Output the (X, Y) coordinate of the center of the cell containing the given text.  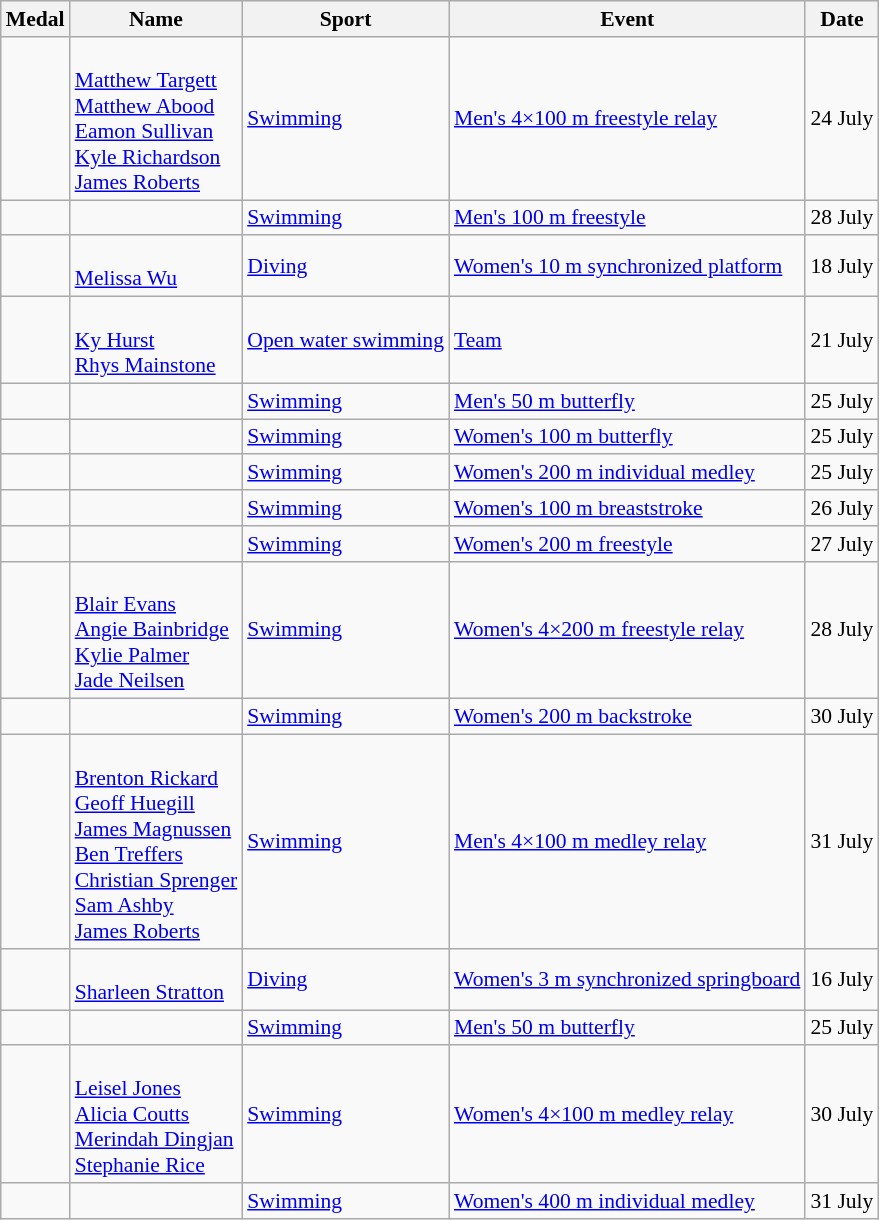
Event (627, 19)
Date (842, 19)
Blair EvansAngie BainbridgeKylie PalmerJade Neilsen (156, 630)
Women's 200 m backstroke (627, 717)
Leisel JonesAlicia CouttsMerindah DingjanStephanie Rice (156, 1115)
21 July (842, 340)
18 July (842, 266)
Women's 100 m breaststroke (627, 508)
27 July (842, 544)
Women's 10 m synchronized platform (627, 266)
Women's 400 m individual medley (627, 1201)
Matthew TargettMatthew AboodEamon SullivanKyle RichardsonJames Roberts (156, 118)
Team (627, 340)
Sport (346, 19)
16 July (842, 980)
Women's 200 m individual medley (627, 473)
Medal (36, 19)
Women's 3 m synchronized springboard (627, 980)
Men's 4×100 m freestyle relay (627, 118)
26 July (842, 508)
Open water swimming (346, 340)
Sharleen Stratton (156, 980)
Women's 4×100 m medley relay (627, 1115)
Melissa Wu (156, 266)
Name (156, 19)
Men's 4×100 m medley relay (627, 842)
Men's 100 m freestyle (627, 218)
Women's 4×200 m freestyle relay (627, 630)
Ky HurstRhys Mainstone (156, 340)
Women's 200 m freestyle (627, 544)
Women's 100 m butterfly (627, 437)
Brenton RickardGeoff HuegillJames MagnussenBen TreffersChristian SprengerSam AshbyJames Roberts (156, 842)
24 July (842, 118)
